Pinpoint the cell where the given text exists, returning its (x, y) midpoint coordinate. 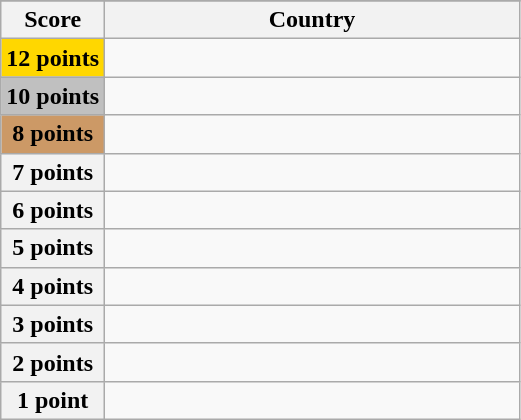
7 points (53, 172)
1 point (53, 400)
2 points (53, 362)
Score (53, 20)
8 points (53, 134)
Country (312, 20)
5 points (53, 248)
10 points (53, 96)
6 points (53, 210)
12 points (53, 58)
3 points (53, 324)
4 points (53, 286)
